Return the [X, Y] coordinate for the center point of the cell that contains the specified text.  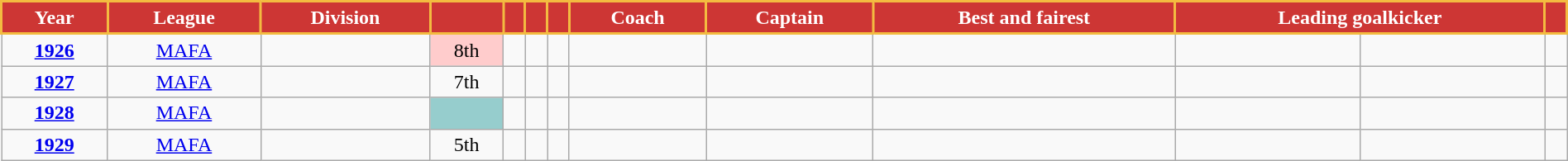
Coach [637, 18]
Year [55, 18]
1929 [55, 144]
Leading goalkicker [1360, 18]
7th [466, 82]
Division [346, 18]
5th [466, 144]
1927 [55, 82]
Captain [790, 18]
1928 [55, 113]
1926 [55, 50]
League [184, 18]
Best and fairest [1024, 18]
8th [466, 50]
